Pinpoint the cell where the given text exists, returning its [X, Y] midpoint coordinate. 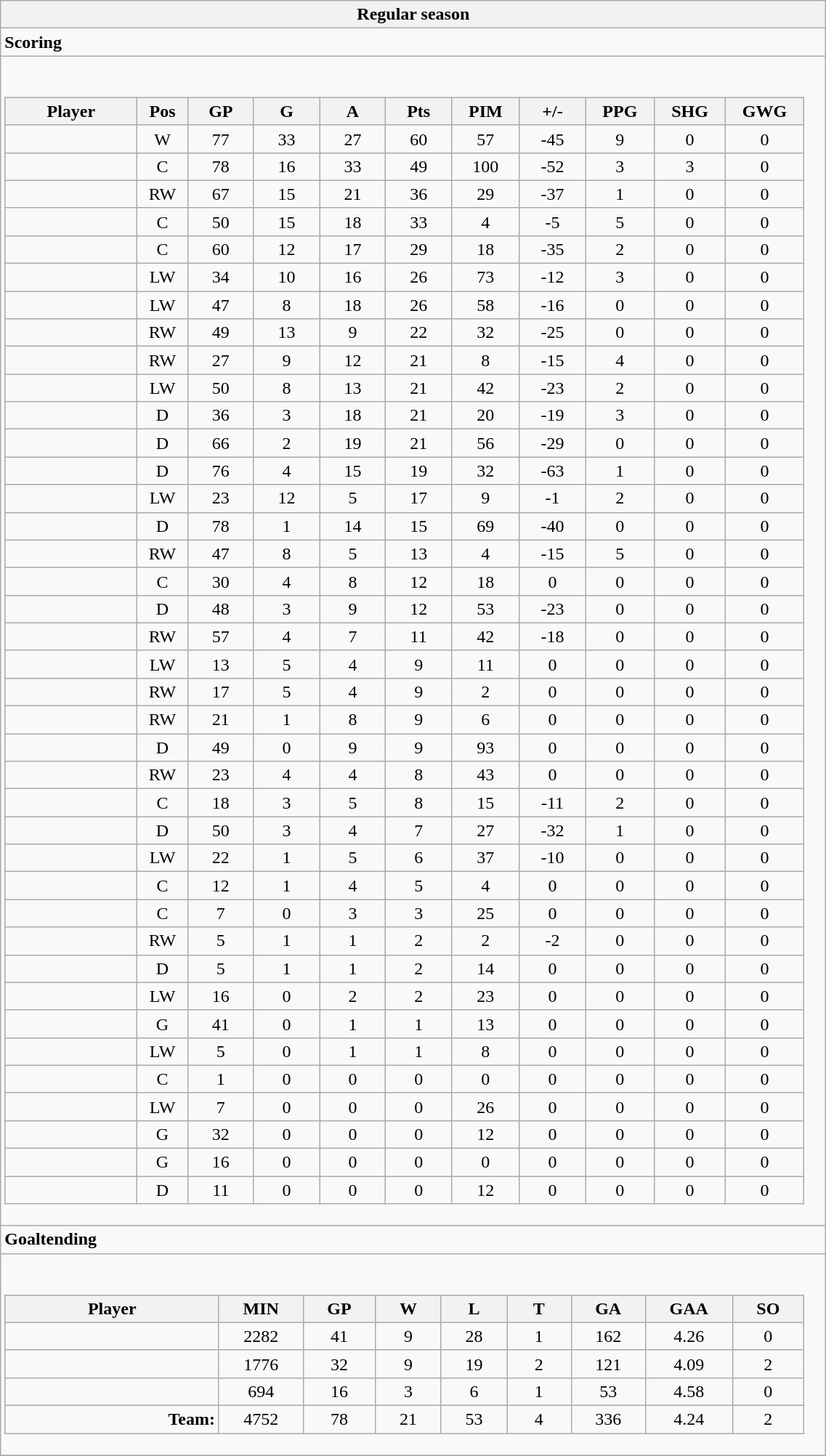
-40 [552, 526]
SO [768, 1309]
694 [261, 1391]
Regular season [413, 15]
-10 [552, 858]
121 [608, 1364]
336 [608, 1420]
10 [286, 278]
43 [486, 775]
Pos [163, 111]
34 [221, 278]
SHG [690, 111]
20 [486, 416]
A [353, 111]
Player MIN GP W L T GA GAA SO 2282 41 9 28 1 162 4.26 0 1776 32 9 19 2 121 4.09 2 694 16 3 6 1 53 4.58 0 Team: 4752 78 21 53 4 336 4.24 2 [413, 1354]
69 [486, 526]
GAA [689, 1309]
Scoring [413, 42]
4.26 [689, 1336]
L [474, 1309]
56 [486, 443]
1776 [261, 1364]
PIM [486, 111]
-29 [552, 443]
-18 [552, 636]
GA [608, 1309]
76 [221, 471]
-45 [552, 139]
T [539, 1309]
-12 [552, 278]
4.09 [689, 1364]
77 [221, 139]
MIN [261, 1309]
-1 [552, 498]
-16 [552, 305]
PPG [620, 111]
100 [486, 166]
30 [221, 581]
4.24 [689, 1420]
48 [221, 609]
67 [221, 194]
-35 [552, 249]
GWG [764, 111]
-37 [552, 194]
73 [486, 278]
4752 [261, 1420]
2282 [261, 1336]
66 [221, 443]
37 [486, 858]
-52 [552, 166]
Pts [418, 111]
25 [486, 913]
-5 [552, 222]
-19 [552, 416]
Team: [112, 1420]
162 [608, 1336]
93 [486, 748]
-25 [552, 333]
-2 [552, 941]
-63 [552, 471]
-11 [552, 803]
Goaltending [413, 1239]
4.58 [689, 1391]
58 [486, 305]
+/- [552, 111]
-32 [552, 830]
28 [474, 1336]
